Return [x, y] of the center of cell containing provided text 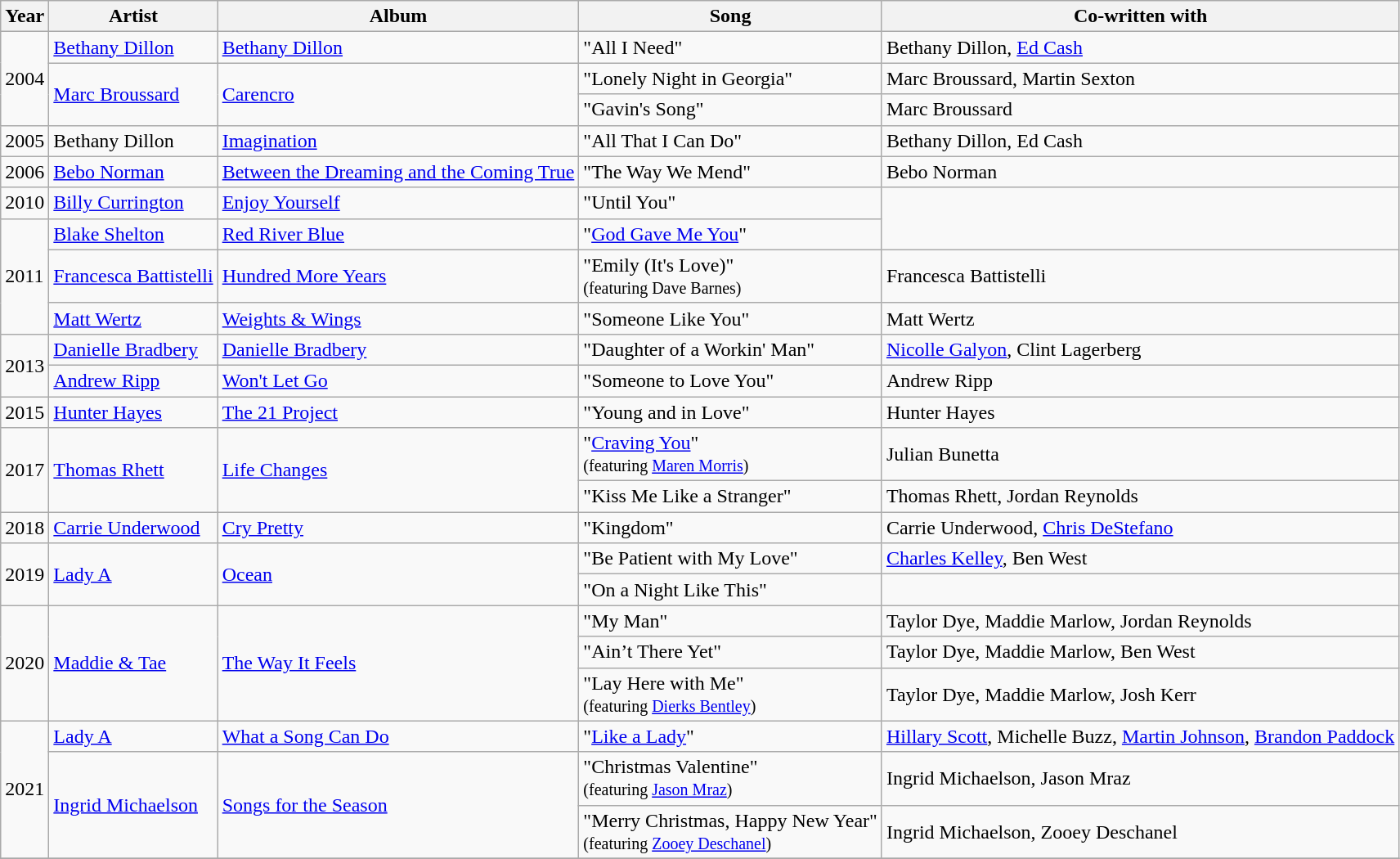
2020 [25, 663]
Won't Let Go [398, 380]
The Way It Feels [398, 663]
"Lonely Night in Georgia" [731, 79]
Ingrid Michaelson [133, 805]
"God Gave Me You" [731, 234]
Red River Blue [398, 234]
Weights & Wings [398, 318]
"Kiss Me Like a Stranger" [731, 497]
Marc Broussard, Martin Sexton [1140, 79]
Album [398, 16]
"All I Need" [731, 47]
Ocean [398, 574]
Billy Currington [133, 203]
Hillary Scott, Michelle Buzz, Martin Johnson, Brandon Paddock [1140, 736]
Songs for the Season [398, 805]
"Young and in Love" [731, 412]
"Ain’t There Yet" [731, 652]
2015 [25, 412]
2021 [25, 789]
"Craving You" (featuring Maren Morris) [731, 455]
Ingrid Michaelson, Zooey Deschanel [1140, 831]
"All That I Can Do" [731, 141]
2006 [25, 172]
Charles Kelley, Ben West [1140, 559]
"On a Night Like This" [731, 590]
"Gavin's Song" [731, 110]
The 21 Project [398, 412]
Carrie Underwood, Chris DeStefano [1140, 528]
Year [25, 16]
Co-written with [1140, 16]
2005 [25, 141]
Song [731, 16]
"The Way We Mend" [731, 172]
"My Man" [731, 621]
2010 [25, 203]
2011 [25, 277]
Blake Shelton [133, 234]
"Someone Like You" [731, 318]
Julian Bunetta [1140, 455]
Maddie & Tae [133, 663]
Ingrid Michaelson, Jason Mraz [1140, 779]
2017 [25, 470]
"Lay Here with Me" (featuring Dierks Bentley) [731, 694]
"Christmas Valentine" (featuring Jason Mraz) [731, 779]
Taylor Dye, Maddie Marlow, Josh Kerr [1140, 694]
Hundred More Years [398, 277]
2019 [25, 574]
Carrie Underwood [133, 528]
Taylor Dye, Maddie Marlow, Jordan Reynolds [1140, 621]
"Until You" [731, 203]
Between the Dreaming and the Coming True [398, 172]
Imagination [398, 141]
2004 [25, 79]
"Emily (It's Love)" (featuring Dave Barnes) [731, 277]
"Daughter of a Workin' Man" [731, 349]
Cry Pretty [398, 528]
2018 [25, 528]
Thomas Rhett, Jordan Reynolds [1140, 497]
What a Song Can Do [398, 736]
Carencro [398, 94]
"Someone to Love You" [731, 380]
Enjoy Yourself [398, 203]
Nicolle Galyon, Clint Lagerberg [1140, 349]
"Like a Lady" [731, 736]
Artist [133, 16]
Life Changes [398, 470]
Thomas Rhett [133, 470]
Taylor Dye, Maddie Marlow, Ben West [1140, 652]
2013 [25, 365]
"Kingdom" [731, 528]
"Be Patient with My Love" [731, 559]
"Merry Christmas, Happy New Year" (featuring Zooey Deschanel) [731, 831]
